Determine the (x, y) coordinate at the center of the cell enclosing the given text.  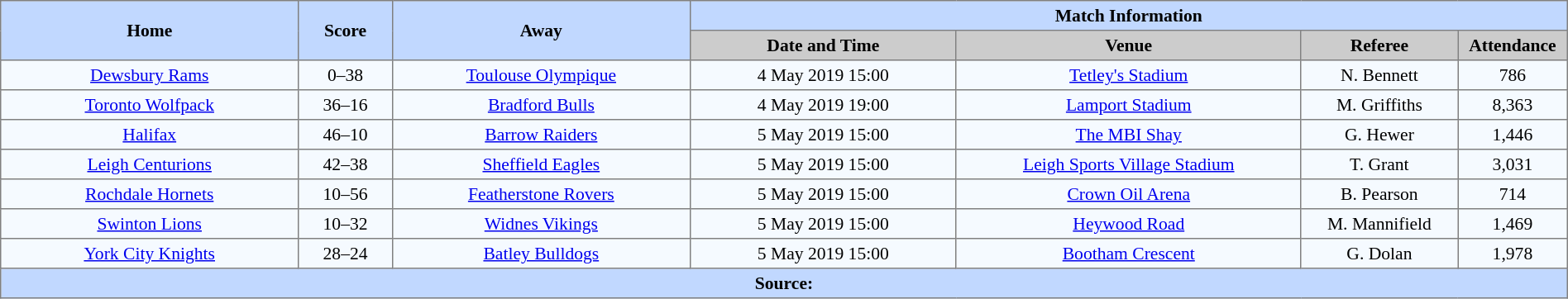
Referee (1379, 45)
Barrow Raiders (541, 135)
46–10 (346, 135)
Toronto Wolfpack (150, 105)
Venue (1128, 45)
Sheffield Eagles (541, 164)
1,469 (1513, 224)
1,446 (1513, 135)
0–38 (346, 75)
M. Mannifield (1379, 224)
Dewsbury Rams (150, 75)
42–38 (346, 164)
Bradford Bulls (541, 105)
Lamport Stadium (1128, 105)
T. Grant (1379, 164)
714 (1513, 194)
1,978 (1513, 254)
Featherstone Rovers (541, 194)
10–32 (346, 224)
10–56 (346, 194)
786 (1513, 75)
Heywood Road (1128, 224)
3,031 (1513, 164)
4 May 2019 19:00 (823, 105)
M. Griffiths (1379, 105)
Halifax (150, 135)
Crown Oil Arena (1128, 194)
Date and Time (823, 45)
N. Bennett (1379, 75)
36–16 (346, 105)
B. Pearson (1379, 194)
Attendance (1513, 45)
Home (150, 31)
G. Dolan (1379, 254)
8,363 (1513, 105)
Source: (784, 283)
Widnes Vikings (541, 224)
Tetley's Stadium (1128, 75)
Leigh Sports Village Stadium (1128, 164)
Rochdale Hornets (150, 194)
The MBI Shay (1128, 135)
Match Information (1128, 16)
Away (541, 31)
Swinton Lions (150, 224)
Score (346, 31)
Bootham Crescent (1128, 254)
4 May 2019 15:00 (823, 75)
Batley Bulldogs (541, 254)
G. Hewer (1379, 135)
Toulouse Olympique (541, 75)
York City Knights (150, 254)
28–24 (346, 254)
Leigh Centurions (150, 164)
